Search for the cell housing the specified text and yield its [X, Y] center coordinate. 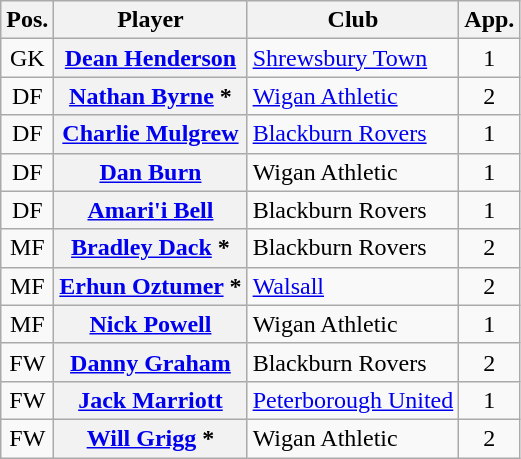
Player [150, 20]
Shrewsbury Town [353, 58]
Amari'i Bell [150, 210]
Pos. [28, 20]
GK [28, 58]
Nathan Byrne * [150, 96]
Erhun Oztumer * [150, 286]
Bradley Dack * [150, 248]
Danny Graham [150, 362]
Charlie Mulgrew [150, 134]
Peterborough United [353, 400]
App. [490, 20]
Club [353, 20]
Dan Burn [150, 172]
Dean Henderson [150, 58]
Walsall [353, 286]
Will Grigg * [150, 438]
Jack Marriott [150, 400]
Nick Powell [150, 324]
